Identify which cell holds the provided text, then report its (X, Y) central coordinate. 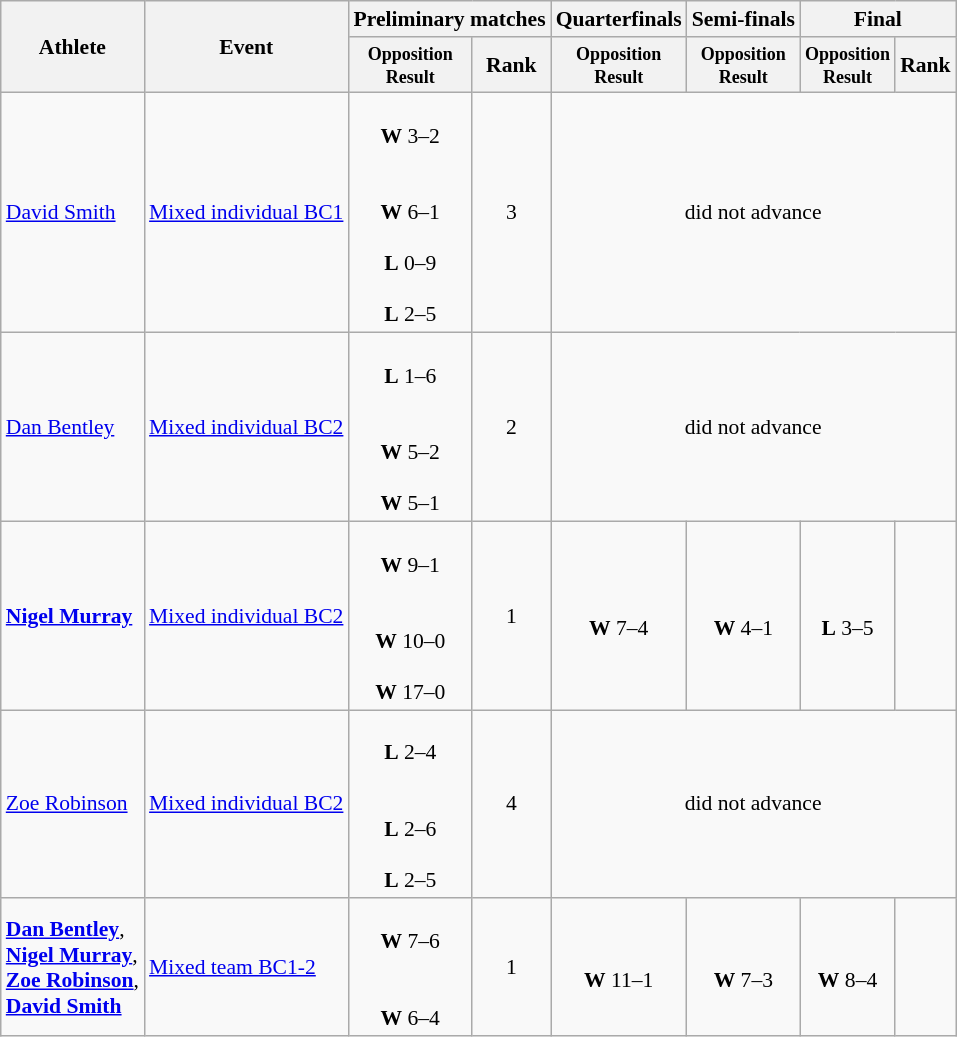
Dan Bentley (72, 428)
Zoe Robinson (72, 804)
W 7–4 (619, 616)
Preliminary matches (449, 19)
Mixed individual BC1 (246, 213)
4 (512, 804)
Nigel Murray (72, 616)
3 (512, 213)
W 4–1 (744, 616)
W 8–4 (848, 968)
W 9–1 W 10–0 W 17–0 (410, 616)
Quarterfinals (619, 19)
L 2–4 L 2–6 L 2–5 (410, 804)
Dan Bentley,Nigel Murray,Zoe Robinson,David Smith (72, 968)
2 (512, 428)
Mixed team BC1-2 (246, 968)
W 11–1 (619, 968)
David Smith (72, 213)
Final (878, 19)
Event (246, 47)
L 3–5 (848, 616)
L 1–6 W 5–2 W 5–1 (410, 428)
W 3–2 W 6–1 L 0–9 L 2–5 (410, 213)
Semi-finals (744, 19)
Athlete (72, 47)
W 7–6W 6–4 (410, 968)
W 7–3 (744, 968)
